Locate the cell with the specified text and output its [X, Y] center coordinate. 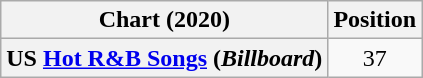
Position [375, 20]
37 [375, 58]
US Hot R&B Songs (Billboard) [164, 58]
Chart (2020) [164, 20]
